Extract the [x, y] coordinate from the center of the cell holding the provided text.  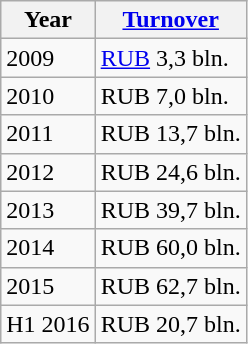
RUB 13,7 bln. [170, 134]
2013 [48, 210]
2011 [48, 134]
RUB 7,0 bln. [170, 96]
RUB 39,7 bln. [170, 210]
Turnover [170, 20]
2012 [48, 172]
H1 2016 [48, 324]
RUB 20,7 bln. [170, 324]
RUB 62,7 bln. [170, 286]
RUB 3,3 bln. [170, 58]
RUB 60,0 bln. [170, 248]
2015 [48, 286]
Year [48, 20]
2009 [48, 58]
RUB 24,6 bln. [170, 172]
2014 [48, 248]
2010 [48, 96]
